Locate the cell with the specified text and output its [x, y] center coordinate. 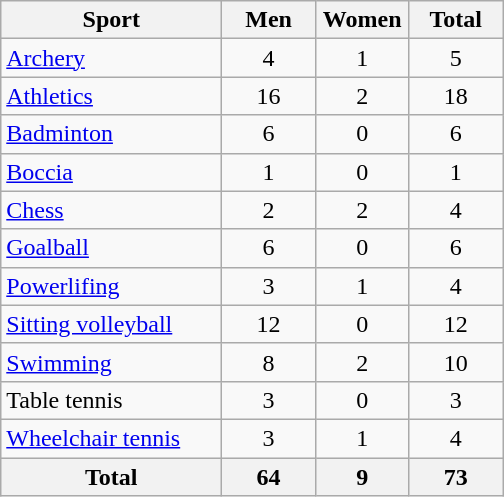
18 [456, 96]
5 [456, 58]
Archery [112, 58]
Men [269, 20]
Sitting volleyball [112, 324]
Chess [112, 210]
73 [456, 477]
Goalball [112, 248]
Women [362, 20]
Boccia [112, 172]
Powerlifing [112, 286]
Athletics [112, 96]
Badminton [112, 134]
Wheelchair tennis [112, 438]
16 [269, 96]
Table tennis [112, 400]
10 [456, 362]
64 [269, 477]
Swimming [112, 362]
9 [362, 477]
Sport [112, 20]
8 [269, 362]
